For the text-containing cell, return its midpoint in (X, Y) coordinate format. 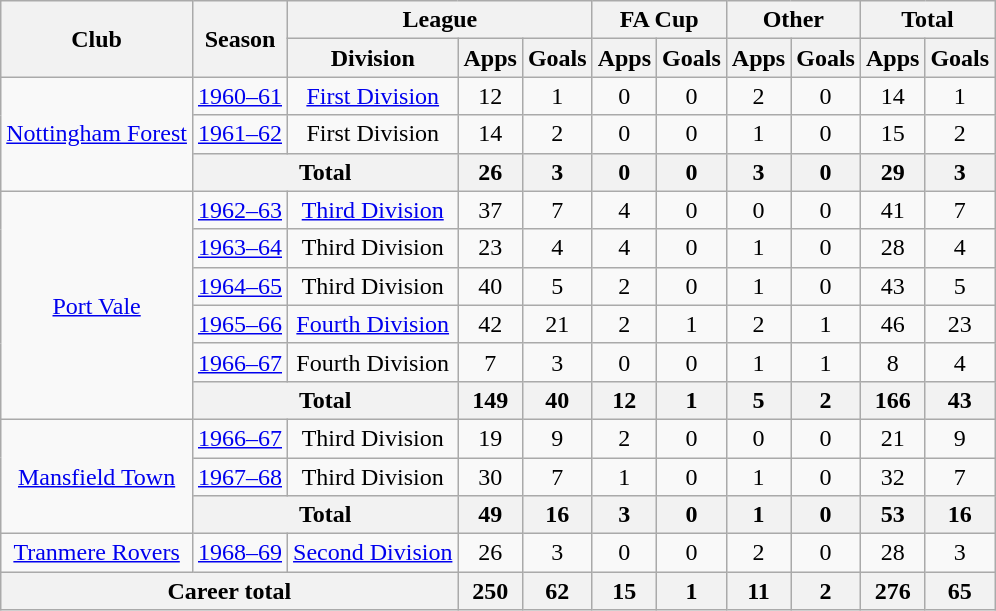
8 (892, 362)
1967–68 (240, 477)
19 (490, 438)
Second Division (373, 553)
Other (793, 20)
49 (490, 515)
Club (97, 39)
41 (892, 210)
1961–62 (240, 134)
11 (758, 591)
Mansfield Town (97, 476)
Tranmere Rovers (97, 553)
62 (557, 591)
32 (892, 477)
149 (490, 400)
46 (892, 324)
29 (892, 172)
1963–64 (240, 248)
276 (892, 591)
37 (490, 210)
250 (490, 591)
1965–66 (240, 324)
1964–65 (240, 286)
65 (960, 591)
League (440, 20)
1960–61 (240, 96)
Division (373, 58)
30 (490, 477)
53 (892, 515)
Season (240, 39)
FA Cup (659, 20)
Career total (230, 591)
Port Vale (97, 305)
Nottingham Forest (97, 134)
42 (490, 324)
1962–63 (240, 210)
166 (892, 400)
1968–69 (240, 553)
